Scan for the cell matching the given text and deliver its [X, Y] coordinate at center. 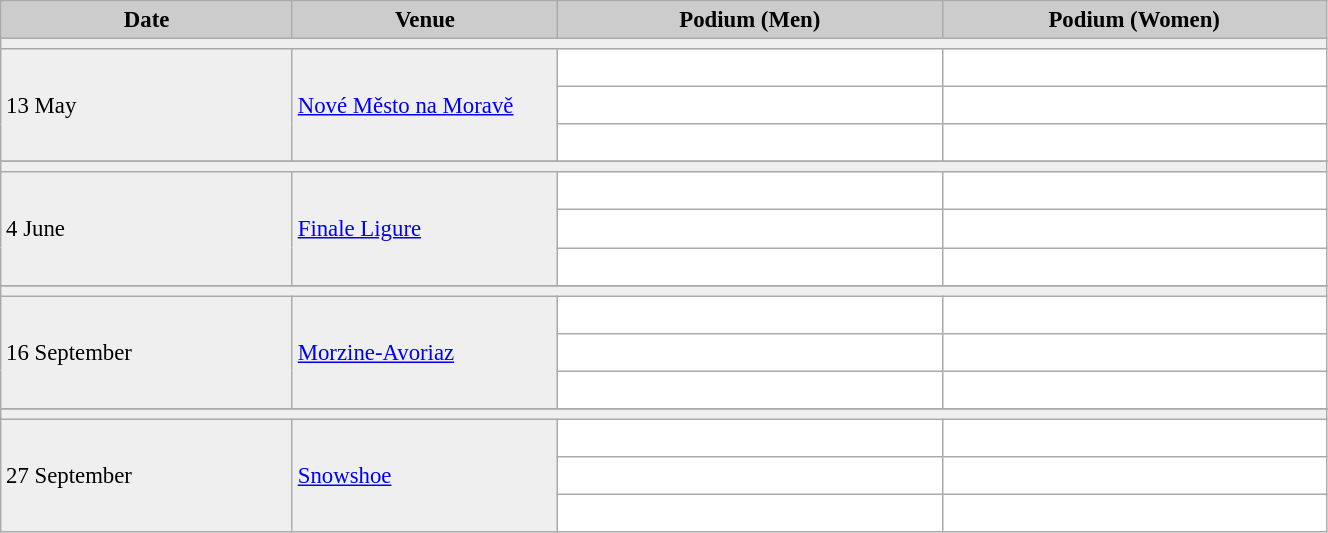
27 September [147, 476]
Morzine-Avoriaz [424, 352]
Finale Ligure [424, 228]
13 May [147, 106]
Podium (Women) [1134, 20]
Snowshoe [424, 476]
Venue [424, 20]
Date [147, 20]
16 September [147, 352]
4 June [147, 228]
Podium (Men) [750, 20]
Nové Město na Moravě [424, 106]
